Find where the given text appears and provide that cell's center as [x, y] coordinate. 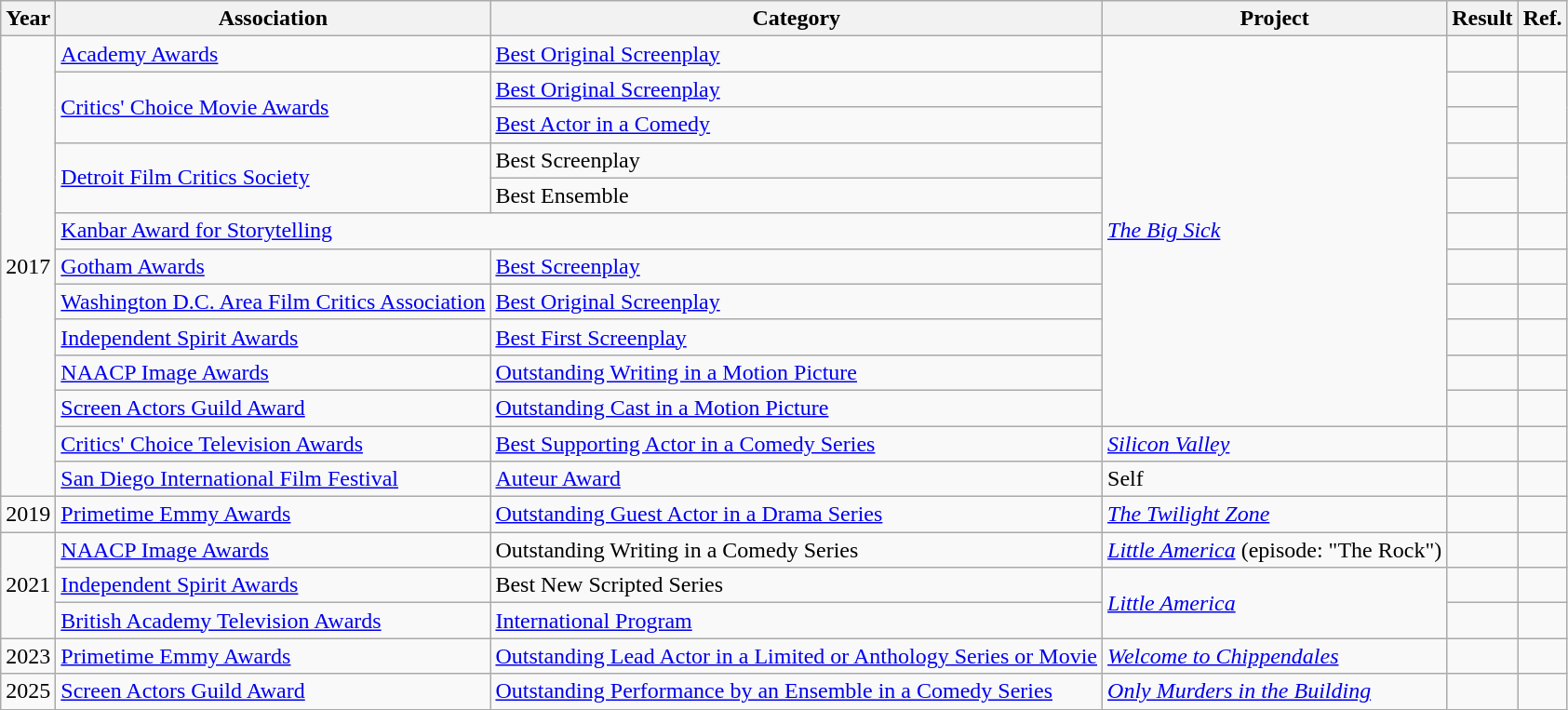
Silicon Valley [1275, 444]
Outstanding Guest Actor in a Drama Series [797, 515]
Welcome to Chippendales [1275, 656]
Association [274, 19]
Little America (episode: "The Rock") [1275, 550]
Year [28, 19]
Gotham Awards [274, 266]
Best Supporting Actor in a Comedy Series [797, 444]
2021 [28, 585]
Outstanding Writing in a Motion Picture [797, 372]
Self [1275, 479]
2025 [28, 691]
Kanbar Award for Storytelling [579, 231]
Result [1482, 19]
Critics' Choice Television Awards [274, 444]
Only Murders in the Building [1275, 691]
Best Ensemble [797, 195]
The Big Sick [1275, 231]
Detroit Film Critics Society [274, 178]
British Academy Television Awards [274, 621]
Best First Screenplay [797, 337]
San Diego International Film Festival [274, 479]
Outstanding Cast in a Motion Picture [797, 408]
Outstanding Lead Actor in a Limited or Anthology Series or Movie [797, 656]
Best Actor in a Comedy [797, 125]
2023 [28, 656]
International Program [797, 621]
Critics' Choice Movie Awards [274, 107]
Outstanding Performance by an Ensemble in a Comedy Series [797, 691]
Ref. [1543, 19]
Little America [1275, 603]
The Twilight Zone [1275, 515]
Academy Awards [274, 54]
2017 [28, 266]
Project [1275, 19]
Auteur Award [797, 479]
Washington D.C. Area Film Critics Association [274, 301]
Outstanding Writing in a Comedy Series [797, 550]
2019 [28, 515]
Category [797, 19]
Best New Scripted Series [797, 585]
